Search for the cell housing the specified text and yield its (X, Y) center coordinate. 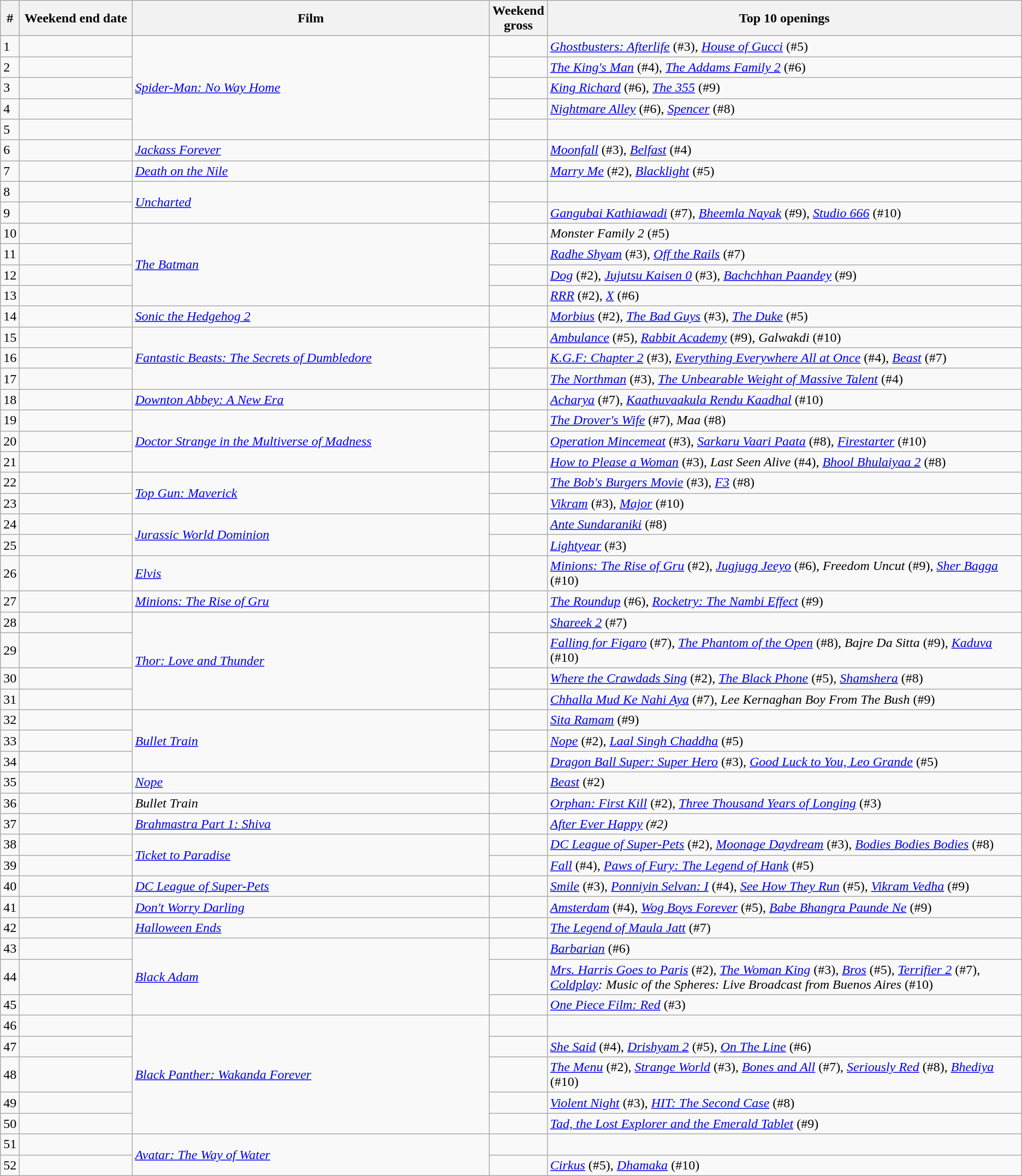
15 (10, 337)
Weekendgross (519, 19)
Dog (#2), Jujutsu Kaisen 0 (#3), Bachchhan Paandey (#9) (784, 275)
Beast (#2) (784, 782)
47 (10, 1047)
43 (10, 948)
33 (10, 741)
Death on the Nile (311, 171)
22 (10, 483)
Cirkus (#5), Dhamaka (#10) (784, 1165)
Elvis (311, 573)
37 (10, 824)
2 (10, 67)
Film (311, 19)
Shareek 2 (#7) (784, 622)
23 (10, 503)
Nightmare Alley (#6), Spencer (#8) (784, 109)
16 (10, 358)
One Piece Film: Red (#3) (784, 1005)
Black Panther: Wakanda Forever (311, 1074)
Uncharted (311, 202)
Minions: The Rise of Gru (311, 601)
Orphan: First Kill (#2), Three Thousand Years of Longing (#3) (784, 803)
Avatar: The Way of Water (311, 1155)
RRR (#2), X (#6) (784, 296)
Black Adam (311, 976)
49 (10, 1103)
The Legend of Maula Jatt (#7) (784, 928)
Doctor Strange in the Multiverse of Madness (311, 441)
Jurassic World Dominion (311, 534)
Top 10 openings (784, 19)
14 (10, 317)
4 (10, 109)
Operation Mincemeat (#3), Sarkaru Vaari Paata (#8), Firestarter (#10) (784, 441)
52 (10, 1165)
18 (10, 400)
Barbarian (#6) (784, 948)
28 (10, 622)
9 (10, 212)
Gangubai Kathiawadi (#7), Bheemla Nayak (#9), Studio 666 (#10) (784, 212)
Lightyear (#3) (784, 545)
DC League of Super-Pets (311, 886)
Ticket to Paradise (311, 855)
34 (10, 762)
DC League of Super-Pets (#2), Moonage Daydream (#3), Bodies Bodies Bodies (#8) (784, 845)
Downton Abbey: A New Era (311, 400)
The Menu (#2), Strange World (#3), Bones and All (#7), Seriously Red (#8), Bhediya (#10) (784, 1074)
K.G.F: Chapter 2 (#3), Everything Everywhere All at Once (#4), Beast (#7) (784, 358)
26 (10, 573)
After Ever Happy (#2) (784, 824)
Ghostbusters: Afterlife (#3), House of Gucci (#5) (784, 46)
32 (10, 720)
Nope (#2), Laal Singh Chaddha (#5) (784, 741)
17 (10, 379)
The Drover's Wife (#7), Maa (#8) (784, 420)
The Roundup (#6), Rocketry: The Nambi Effect (#9) (784, 601)
King Richard (#6), The 355 (#9) (784, 88)
44 (10, 976)
10 (10, 233)
Ambulance (#5), Rabbit Academy (#9), Galwakdi (#10) (784, 337)
The King's Man (#4), The Addams Family 2 (#6) (784, 67)
42 (10, 928)
20 (10, 441)
Where the Crawdads Sing (#2), The Black Phone (#5), Shamshera (#8) (784, 679)
11 (10, 254)
Chhalla Mud Ke Nahi Aya (#7), Lee Kernaghan Boy From The Bush (#9) (784, 699)
Don't Worry Darling (311, 907)
30 (10, 679)
Minions: The Rise of Gru (#2), Jugjugg Jeeyo (#6), Freedom Uncut (#9), Sher Bagga (#10) (784, 573)
Dragon Ball Super: Super Hero (#3), Good Luck to You, Leo Grande (#5) (784, 762)
The Batman (311, 264)
Ante Sundaraniki (#8) (784, 524)
Fall (#4), Paws of Fury: The Legend of Hank (#5) (784, 865)
Smile (#3), Ponniyin Selvan: I (#4), See How They Run (#5), Vikram Vedha (#9) (784, 886)
Halloween Ends (311, 928)
7 (10, 171)
Marry Me (#2), Blacklight (#5) (784, 171)
Sonic the Hedgehog 2 (311, 317)
45 (10, 1005)
35 (10, 782)
21 (10, 462)
36 (10, 803)
51 (10, 1144)
31 (10, 699)
Brahmastra Part 1: Shiva (311, 824)
Falling for Figaro (#7), The Phantom of the Open (#8), Bajre Da Sitta (#9), Kaduva (#10) (784, 651)
Top Gun: Maverick (311, 493)
12 (10, 275)
27 (10, 601)
5 (10, 129)
Morbius (#2), The Bad Guys (#3), The Duke (#5) (784, 317)
Jackass Forever (311, 150)
Monster Family 2 (#5) (784, 233)
3 (10, 88)
Radhe Shyam (#3), Off the Rails (#7) (784, 254)
Spider-Man: No Way Home (311, 88)
6 (10, 150)
8 (10, 192)
Fantastic Beasts: The Secrets of Dumbledore (311, 358)
# (10, 19)
She Said (#4), Drishyam 2 (#5), On The Line (#6) (784, 1047)
Amsterdam (#4), Wog Boys Forever (#5), Babe Bhangra Paunde Ne (#9) (784, 907)
Violent Night (#3), HIT: The Second Case (#8) (784, 1103)
46 (10, 1026)
19 (10, 420)
Moonfall (#3), Belfast (#4) (784, 150)
25 (10, 545)
13 (10, 296)
50 (10, 1124)
48 (10, 1074)
Weekend end date (76, 19)
1 (10, 46)
Sita Ramam (#9) (784, 720)
40 (10, 886)
Acharya (#7), Kaathuvaakula Rendu Kaadhal (#10) (784, 400)
41 (10, 907)
Nope (311, 782)
The Northman (#3), The Unbearable Weight of Massive Talent (#4) (784, 379)
38 (10, 845)
The Bob's Burgers Movie (#3), F3 (#8) (784, 483)
Vikram (#3), Major (#10) (784, 503)
Thor: Love and Thunder (311, 661)
29 (10, 651)
24 (10, 524)
How to Please a Woman (#3), Last Seen Alive (#4), Bhool Bhulaiyaa 2 (#8) (784, 462)
Tad, the Lost Explorer and the Emerald Tablet (#9) (784, 1124)
39 (10, 865)
